Identify which cell holds the provided text, then report its [X, Y] central coordinate. 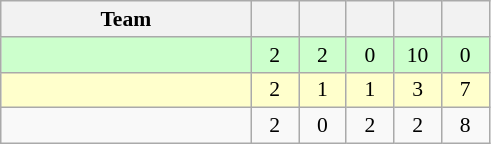
Team [126, 19]
8 [465, 126]
7 [465, 90]
3 [418, 90]
10 [418, 55]
